Scan for the cell matching the given text and deliver its (x, y) coordinate at center. 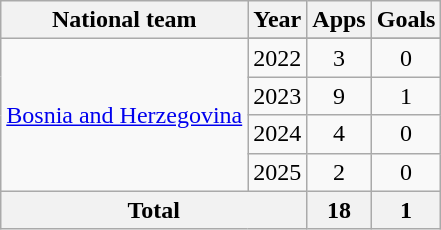
Total (154, 210)
National team (124, 20)
2025 (278, 172)
Goals (406, 20)
Year (278, 20)
Apps (339, 20)
18 (339, 210)
3 (339, 58)
Bosnia and Herzegovina (124, 115)
2 (339, 172)
2022 (278, 58)
2023 (278, 96)
4 (339, 134)
9 (339, 96)
2024 (278, 134)
